Provide the [X, Y] coordinate of the cell's center where the given text is located.  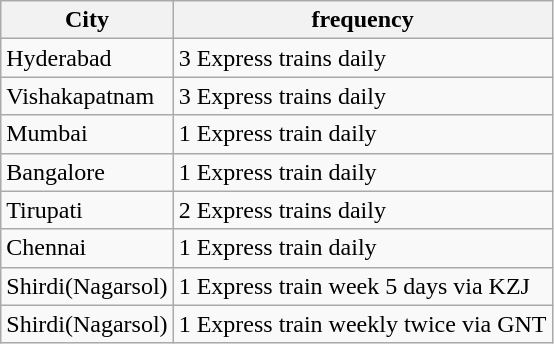
Vishakapatnam [87, 96]
City [87, 20]
Mumbai [87, 134]
Hyderabad [87, 58]
Tirupati [87, 210]
Chennai [87, 248]
frequency [362, 20]
1 Express train week 5 days via KZJ [362, 286]
2 Express trains daily [362, 210]
1 Express train weekly twice via GNT [362, 324]
Bangalore [87, 172]
